From the cell containing the given text, extract its center point as (x, y) coordinate. 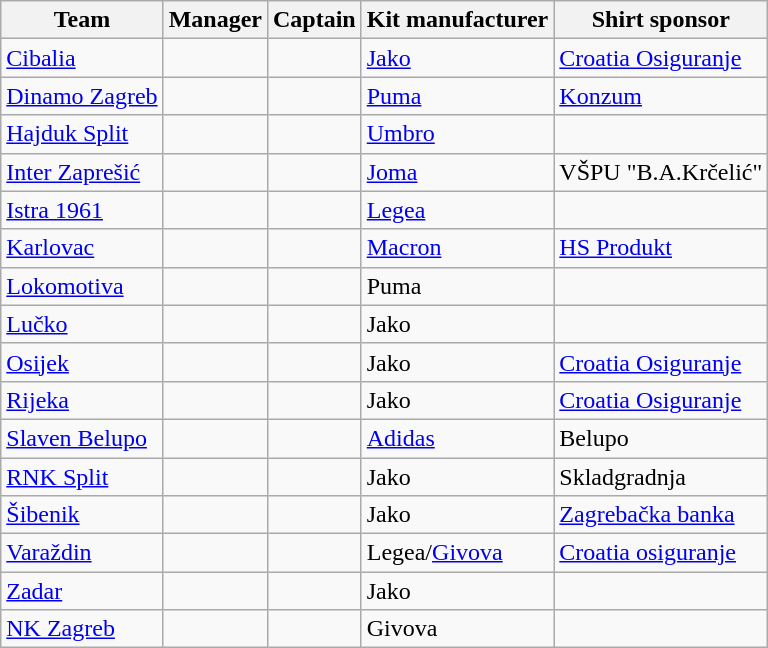
Givova (458, 629)
Macron (458, 248)
Adidas (458, 438)
VŠPU "B.A.Krčelić" (661, 172)
Umbro (458, 134)
Manager (215, 20)
Legea/Givova (458, 553)
HS Produkt (661, 248)
Osijek (82, 362)
Legea (458, 210)
Šibenik (82, 515)
Slaven Belupo (82, 438)
Lokomotiva (82, 286)
Zadar (82, 591)
Dinamo Zagreb (82, 96)
NK Zagreb (82, 629)
Captain (314, 20)
Shirt sponsor (661, 20)
Hajduk Split (82, 134)
Team (82, 20)
Lučko (82, 324)
Konzum (661, 96)
Rijeka (82, 400)
Croatia osiguranje (661, 553)
Karlovac (82, 248)
Cibalia (82, 58)
Varaždin (82, 553)
Belupo (661, 438)
Zagrebačka banka (661, 515)
Kit manufacturer (458, 20)
Inter Zaprešić (82, 172)
RNK Split (82, 477)
Istra 1961 (82, 210)
Skladgradnja (661, 477)
Joma (458, 172)
